Output the [x, y] coordinate of the center of the cell containing the given text.  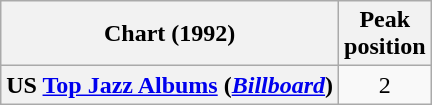
Chart (1992) [170, 34]
US Top Jazz Albums (Billboard) [170, 85]
2 [385, 85]
Peakposition [385, 34]
